Search for the cell housing the specified text and yield its (x, y) center coordinate. 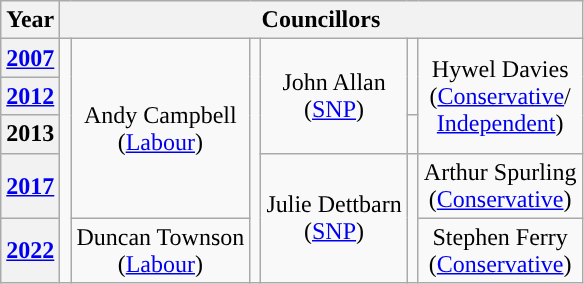
Arthur Spurling(Conservative) (500, 186)
Hywel Davies(Conservative/Independent) (500, 96)
Councillors (321, 20)
2017 (30, 186)
2022 (30, 250)
2013 (30, 134)
2012 (30, 96)
Andy Campbell(Labour) (160, 128)
Stephen Ferry(Conservative) (500, 250)
Year (30, 20)
2007 (30, 58)
Duncan Townson(Labour) (160, 250)
John Allan(SNP) (334, 96)
Julie Dettbarn(SNP) (334, 218)
